Return (X, Y) of the center of cell containing provided text 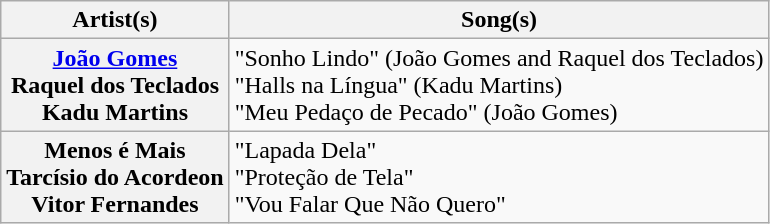
Artist(s) (115, 20)
"Sonho Lindo" (João Gomes and Raquel dos Teclados)"Halls na Língua" (Kadu Martins)"Meu Pedaço de Pecado" (João Gomes) (499, 85)
"Lapada Dela""Proteção de Tela""Vou Falar Que Não Quero" (499, 177)
João GomesRaquel dos TecladosKadu Martins (115, 85)
Song(s) (499, 20)
Menos é MaisTarcísio do AcordeonVitor Fernandes (115, 177)
